Capture the cell that displays the provided text and extract its [x, y] central coordinate. 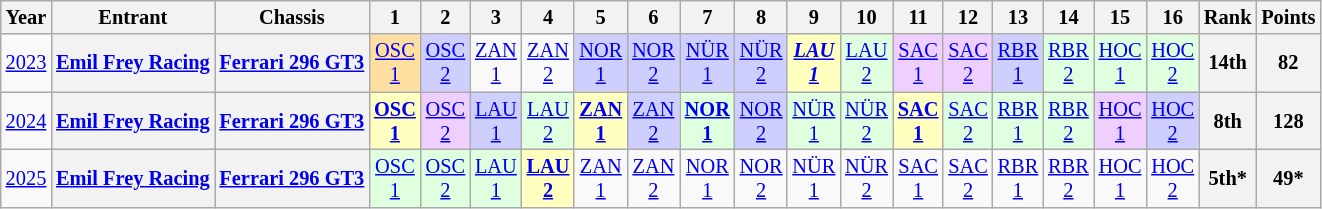
4 [548, 17]
11 [918, 17]
Year [26, 17]
2025 [26, 178]
82 [1288, 63]
Chassis [292, 17]
Rank [1228, 17]
3 [496, 17]
2023 [26, 63]
Points [1288, 17]
6 [654, 17]
14th [1228, 63]
5 [600, 17]
128 [1288, 121]
2 [446, 17]
Entrant [132, 17]
1 [395, 17]
5th* [1228, 178]
49* [1288, 178]
7 [708, 17]
14 [1068, 17]
15 [1120, 17]
2024 [26, 121]
9 [814, 17]
13 [1018, 17]
12 [968, 17]
10 [866, 17]
8 [762, 17]
8th [1228, 121]
16 [1172, 17]
